Find where the given text appears and provide that cell's center as [X, Y] coordinate. 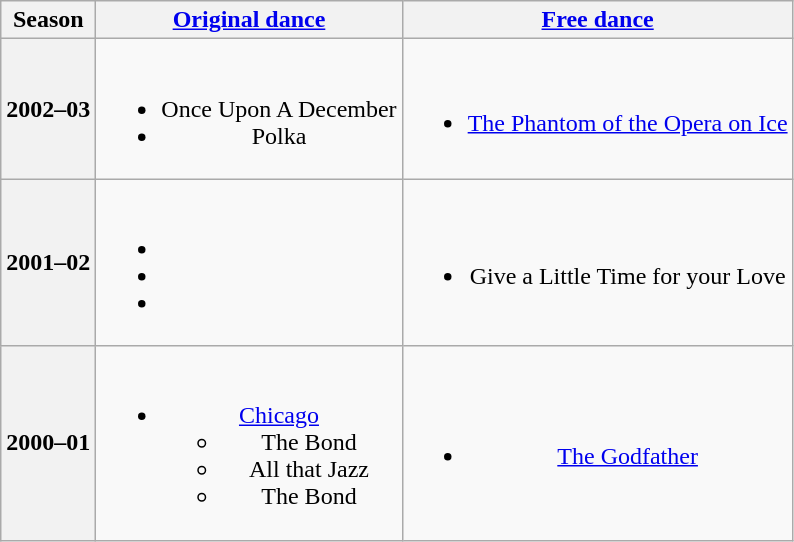
Original dance [249, 20]
2000–01 [48, 443]
The Phantom of the Opera on Ice [598, 109]
Chicago The Bond All that Jazz The Bond [249, 443]
Season [48, 20]
2001–02 [48, 262]
2002–03 [48, 109]
Give a Little Time for your Love [598, 262]
Free dance [598, 20]
Once Upon A December Polka [249, 109]
The Godfather [598, 443]
